Scan for the cell matching the given text and deliver its [x, y] coordinate at center. 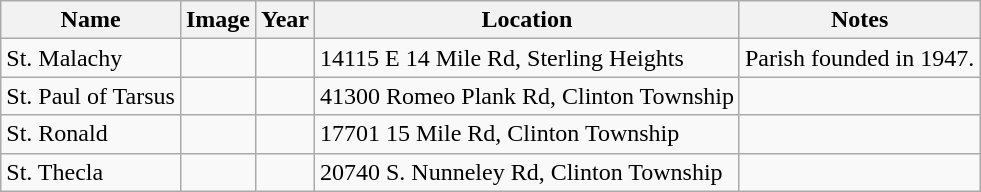
14115 E 14 Mile Rd, Sterling Heights [526, 58]
41300 Romeo Plank Rd, Clinton Township [526, 96]
Image [218, 20]
St. Ronald [91, 134]
Year [284, 20]
17701 15 Mile Rd, Clinton Township [526, 134]
Parish founded in 1947. [859, 58]
St. Malachy [91, 58]
St. Paul of Tarsus [91, 96]
Name [91, 20]
Location [526, 20]
St. Thecla [91, 172]
Notes [859, 20]
20740 S. Nunneley Rd, Clinton Township [526, 172]
